Detect which cell encompasses the target text, then output its [x, y] center coordinate. 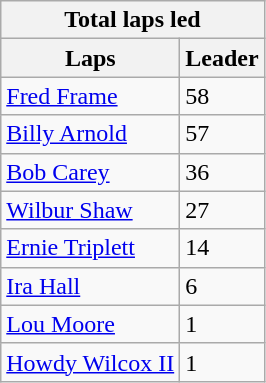
6 [222, 286]
Lou Moore [90, 324]
Ernie Triplett [90, 248]
Billy Arnold [90, 134]
Wilbur Shaw [90, 210]
57 [222, 134]
14 [222, 248]
Total laps led [132, 20]
27 [222, 210]
Howdy Wilcox II [90, 362]
Ira Hall [90, 286]
36 [222, 172]
Fred Frame [90, 96]
Bob Carey [90, 172]
58 [222, 96]
Laps [90, 58]
Leader [222, 58]
